Capture the cell that displays the provided text and extract its [x, y] central coordinate. 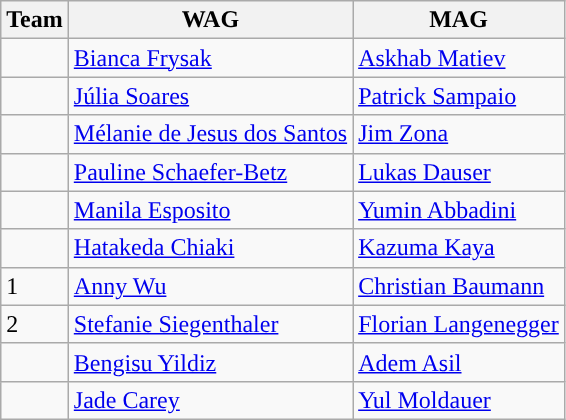
Stefanie Siegenthaler [210, 324]
Lukas Dauser [459, 172]
Pauline Schaefer-Betz [210, 172]
Florian Langenegger [459, 324]
Adem Asil [459, 362]
Team [35, 20]
Askhab Matiev [459, 58]
2 [35, 324]
Hatakeda Chiaki [210, 248]
Bengisu Yildiz [210, 362]
Júlia Soares [210, 96]
Bianca Frysak [210, 58]
WAG [210, 20]
Mélanie de Jesus dos Santos [210, 134]
Jade Carey [210, 400]
Yul Moldauer [459, 400]
Kazuma Kaya [459, 248]
MAG [459, 20]
Manila Esposito [210, 210]
Jim Zona [459, 134]
Yumin Abbadini [459, 210]
Patrick Sampaio [459, 96]
1 [35, 286]
Anny Wu [210, 286]
Christian Baumann [459, 286]
